Pinpoint the cell where the given text exists, returning its [x, y] midpoint coordinate. 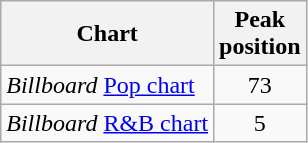
Billboard Pop chart [108, 85]
Billboard R&B chart [108, 123]
Peak position [260, 34]
5 [260, 123]
Chart [108, 34]
73 [260, 85]
